Capture the cell that displays the provided text and extract its (X, Y) central coordinate. 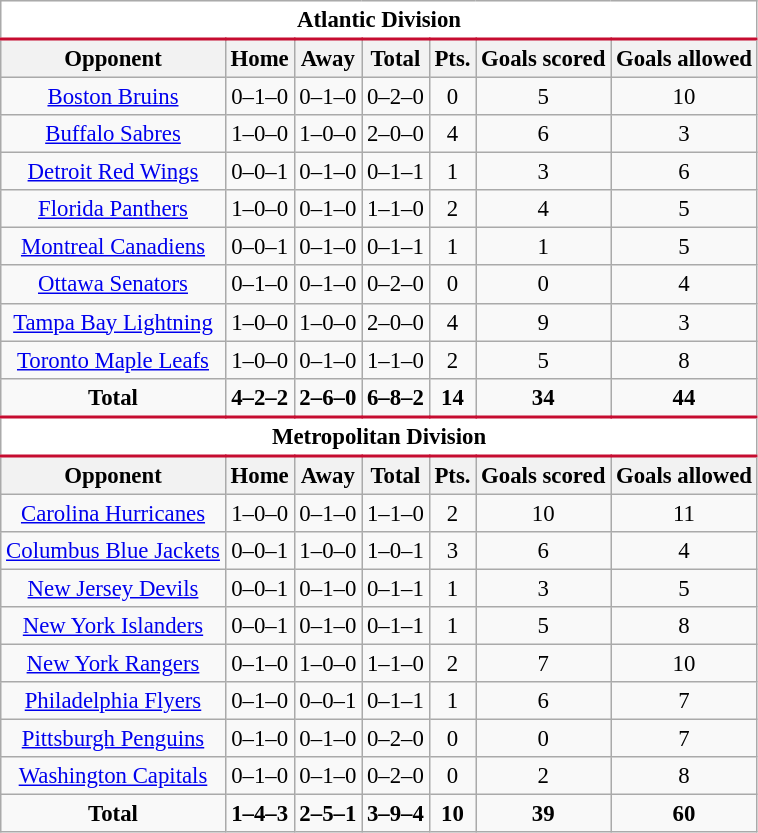
14 (452, 397)
44 (684, 397)
9 (544, 322)
Pittsburgh Penguins (113, 739)
Carolina Hurricanes (113, 513)
3–9–4 (396, 814)
1–4–3 (260, 814)
6–8–2 (396, 397)
Columbus Blue Jackets (113, 551)
Tampa Bay Lightning (113, 322)
New York Rangers (113, 664)
Boston Bruins (113, 97)
11 (684, 513)
Ottawa Senators (113, 285)
Washington Capitals (113, 776)
Buffalo Sabres (113, 134)
4–2–2 (260, 397)
39 (544, 814)
Florida Panthers (113, 209)
Philadelphia Flyers (113, 701)
2–6–0 (328, 397)
1–0–1 (396, 551)
Detroit Red Wings (113, 172)
Metropolitan Division (380, 436)
Atlantic Division (380, 20)
New York Islanders (113, 626)
34 (544, 397)
Toronto Maple Leafs (113, 360)
60 (684, 814)
2–5–1 (328, 814)
New Jersey Devils (113, 588)
Montreal Canadiens (113, 247)
